Provide the (X, Y) coordinate of the cell's center where the given text is located.  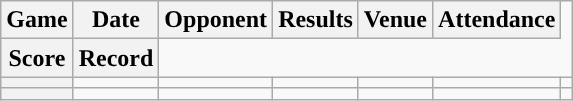
Date (116, 20)
Results (316, 20)
Record (116, 58)
Attendance (497, 20)
Venue (395, 20)
Score (37, 58)
Opponent (216, 20)
Game (37, 20)
